Extract the [x, y] coordinate from the center of the cell holding the provided text.  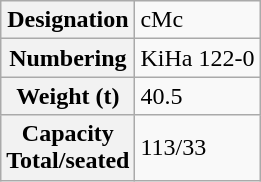
Numbering [68, 58]
40.5 [198, 96]
Weight (t) [68, 96]
KiHa 122-0 [198, 58]
113/33 [198, 148]
CapacityTotal/seated [68, 148]
Designation [68, 20]
cMc [198, 20]
